Return (X, Y) of the center of cell containing provided text 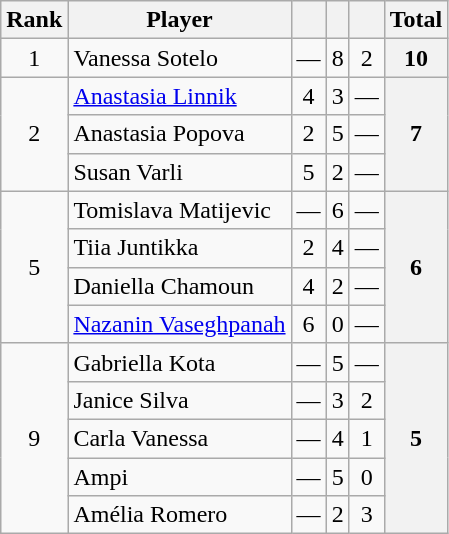
Ampi (180, 477)
Gabriella Kota (180, 362)
Player (180, 20)
7 (416, 134)
Amélia Romero (180, 515)
9 (34, 438)
8 (338, 58)
Vanessa Sotelo (180, 58)
Anastasia Popova (180, 134)
Nazanin Vaseghpanah (180, 324)
Rank (34, 20)
Janice Silva (180, 400)
Tomislava Matijevic (180, 210)
10 (416, 58)
Daniella Chamoun (180, 286)
Anastasia Linnik (180, 96)
Total (416, 20)
Tiia Juntikka (180, 248)
Susan Varli (180, 172)
Carla Vanessa (180, 438)
